Extract the [x, y] coordinate from the center of the cell holding the provided text.  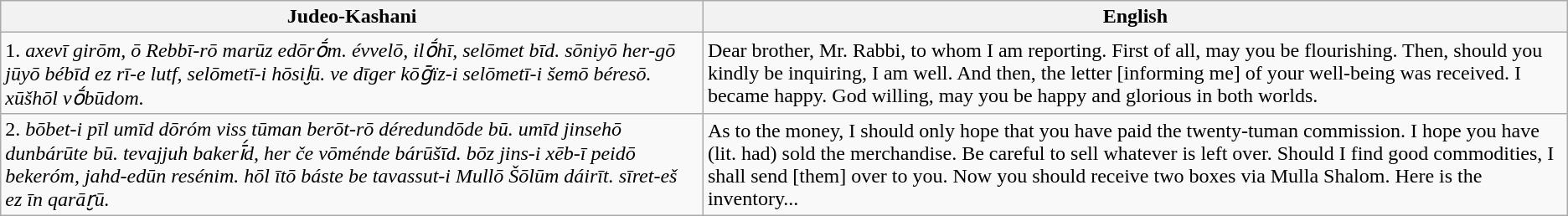
English [1135, 17]
Judeo-Kashani [352, 17]
